Scan for the cell matching the given text and deliver its (x, y) coordinate at center. 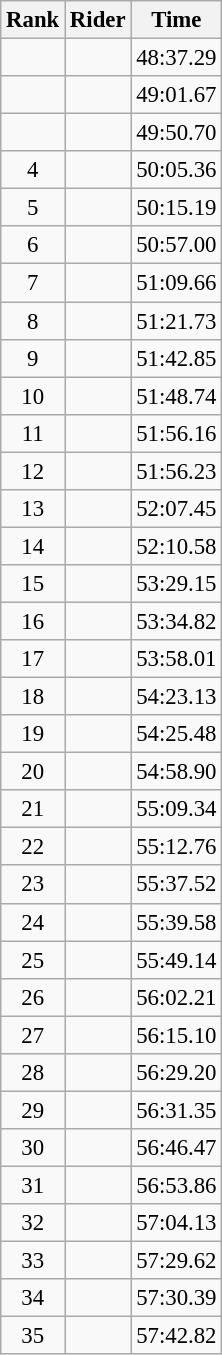
50:57.00 (176, 245)
11 (33, 433)
33 (33, 1261)
55:39.58 (176, 922)
48:37.29 (176, 58)
31 (33, 1185)
12 (33, 471)
56:02.21 (176, 997)
56:15.10 (176, 1035)
52:07.45 (176, 509)
50:05.36 (176, 170)
55:37.52 (176, 885)
56:53.86 (176, 1185)
57:04.13 (176, 1223)
14 (33, 546)
55:49.14 (176, 960)
Rider (98, 20)
57:42.82 (176, 1336)
30 (33, 1148)
27 (33, 1035)
32 (33, 1223)
25 (33, 960)
54:25.48 (176, 734)
34 (33, 1298)
15 (33, 584)
23 (33, 885)
55:12.76 (176, 847)
Rank (33, 20)
10 (33, 396)
54:58.90 (176, 772)
7 (33, 283)
29 (33, 1110)
55:09.34 (176, 809)
56:29.20 (176, 1073)
4 (33, 170)
13 (33, 509)
19 (33, 734)
8 (33, 321)
53:29.15 (176, 584)
56:46.47 (176, 1148)
5 (33, 208)
57:29.62 (176, 1261)
56:31.35 (176, 1110)
16 (33, 621)
54:23.13 (176, 697)
52:10.58 (176, 546)
24 (33, 922)
26 (33, 997)
51:48.74 (176, 396)
51:09.66 (176, 283)
51:21.73 (176, 321)
51:56.23 (176, 471)
17 (33, 659)
51:42.85 (176, 358)
53:34.82 (176, 621)
Time (176, 20)
53:58.01 (176, 659)
49:01.67 (176, 95)
57:30.39 (176, 1298)
51:56.16 (176, 433)
18 (33, 697)
9 (33, 358)
21 (33, 809)
20 (33, 772)
35 (33, 1336)
28 (33, 1073)
50:15.19 (176, 208)
6 (33, 245)
49:50.70 (176, 133)
22 (33, 847)
